For the text-containing cell, return its midpoint in (x, y) coordinate format. 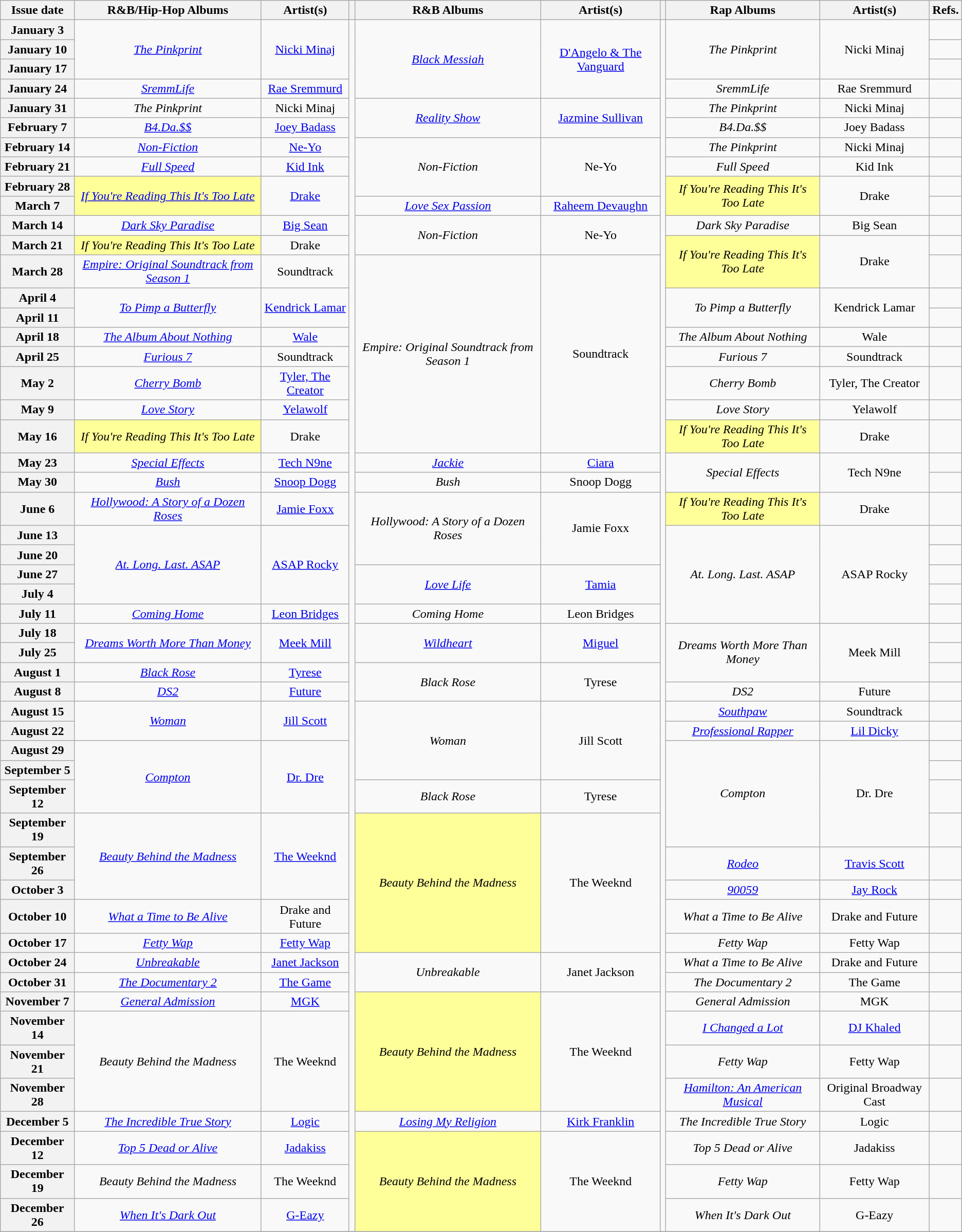
May 2 (38, 383)
September 5 (38, 770)
February 14 (38, 147)
I Changed a Lot (743, 1028)
January 3 (38, 30)
D'Angelo & The Vanguard (601, 59)
June 13 (38, 535)
DJ Khaled (875, 1028)
Rodeo (743, 863)
April 18 (38, 337)
Reality Show (448, 118)
Love Life (448, 584)
June 27 (38, 574)
October 10 (38, 916)
July 25 (38, 653)
Travis Scott (875, 863)
December 19 (38, 1181)
March 28 (38, 271)
Professional Rapper (743, 731)
Original Broadway Cast (875, 1095)
July 11 (38, 613)
March 14 (38, 225)
August 1 (38, 672)
Jazmine Sullivan (601, 118)
August 22 (38, 731)
November 14 (38, 1028)
July 18 (38, 633)
January 31 (38, 108)
May 16 (38, 436)
R&B Albums (448, 10)
April 4 (38, 298)
June 6 (38, 509)
October 17 (38, 943)
Losing My Religion (448, 1121)
October 24 (38, 962)
May 30 (38, 482)
Jay Rock (875, 890)
90059 (743, 890)
Lil Dicky (875, 731)
June 20 (38, 555)
Rap Albums (743, 10)
Raheem Devaughn (601, 206)
Southpaw (743, 711)
November 21 (38, 1062)
Jackie (448, 463)
October 3 (38, 890)
January 17 (38, 69)
November 28 (38, 1095)
April 11 (38, 318)
Tamia (601, 584)
Hamilton: An American Musical (743, 1095)
Refs. (946, 10)
March 7 (38, 206)
Kirk Franklin (601, 1121)
Miguel (601, 643)
February 21 (38, 167)
Wildheart (448, 643)
December 5 (38, 1121)
November 7 (38, 1002)
August 8 (38, 692)
January 10 (38, 49)
July 4 (38, 594)
December 12 (38, 1148)
August 15 (38, 711)
January 24 (38, 88)
March 21 (38, 245)
Issue date (38, 10)
February 28 (38, 186)
December 26 (38, 1215)
February 7 (38, 127)
September 12 (38, 797)
April 25 (38, 357)
September 26 (38, 863)
September 19 (38, 830)
R&B/Hip-Hop Albums (168, 10)
October 31 (38, 982)
May 9 (38, 410)
August 29 (38, 750)
Love Sex Passion (448, 206)
Ciara (601, 463)
May 23 (38, 463)
Black Messiah (448, 59)
